Locate the cell with the specified text and output its [X, Y] center coordinate. 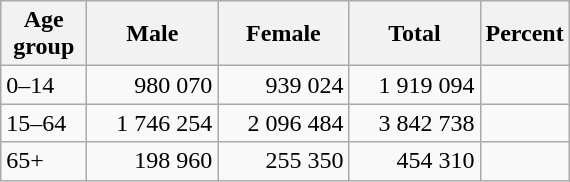
Total [414, 34]
0–14 [44, 85]
Age group [44, 34]
65+ [44, 161]
3 842 738 [414, 123]
454 310 [414, 161]
1 746 254 [152, 123]
980 070 [152, 85]
1 919 094 [414, 85]
15–64 [44, 123]
255 350 [284, 161]
Male [152, 34]
Female [284, 34]
2 096 484 [284, 123]
939 024 [284, 85]
198 960 [152, 161]
Percent [524, 34]
